For the text-containing cell, return its midpoint in (X, Y) coordinate format. 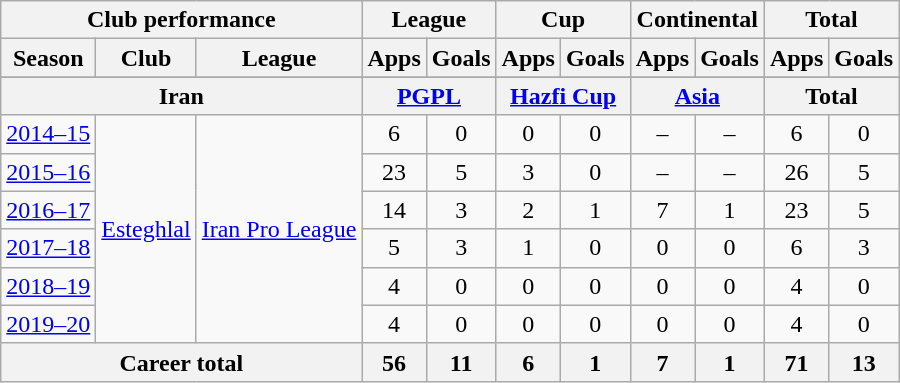
Esteghlal (146, 229)
2019–20 (48, 324)
Iran (182, 96)
13 (864, 362)
2016–17 (48, 210)
2015–16 (48, 172)
Hazfi Cup (563, 96)
Career total (182, 362)
71 (796, 362)
2014–15 (48, 134)
2018–19 (48, 286)
Season (48, 58)
Club performance (182, 20)
Asia (697, 96)
2 (528, 210)
56 (394, 362)
11 (461, 362)
14 (394, 210)
2017–18 (48, 248)
Club (146, 58)
Continental (697, 20)
Iran Pro League (279, 229)
Cup (563, 20)
PGPL (429, 96)
26 (796, 172)
